Capture the cell that displays the provided text and extract its [x, y] central coordinate. 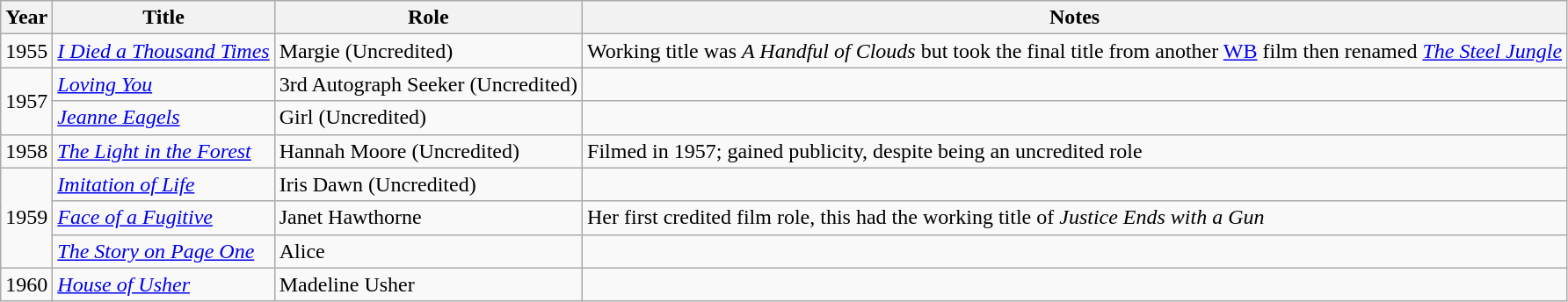
1955 [26, 51]
1957 [26, 101]
Iris Dawn (Uncredited) [428, 184]
Alice [428, 251]
The Light in the Forest [163, 151]
Loving You [163, 84]
3rd Autograph Seeker (Uncredited) [428, 84]
1960 [26, 284]
Margie (Uncredited) [428, 51]
Jeanne Eagels [163, 118]
House of Usher [163, 284]
The Story on Page One [163, 251]
Notes [1075, 18]
Girl (Uncredited) [428, 118]
Face of a Fugitive [163, 218]
Year [26, 18]
Role [428, 18]
Her first credited film role, this had the working title of Justice Ends with a Gun [1075, 218]
I Died a Thousand Times [163, 51]
Madeline Usher [428, 284]
Hannah Moore (Uncredited) [428, 151]
Working title was A Handful of Clouds but took the final title from another WB film then renamed The Steel Jungle [1075, 51]
1959 [26, 218]
Janet Hawthorne [428, 218]
Imitation of Life [163, 184]
Title [163, 18]
Filmed in 1957; gained publicity, despite being an uncredited role [1075, 151]
1958 [26, 151]
